From the cell containing the given text, extract its center point as (x, y) coordinate. 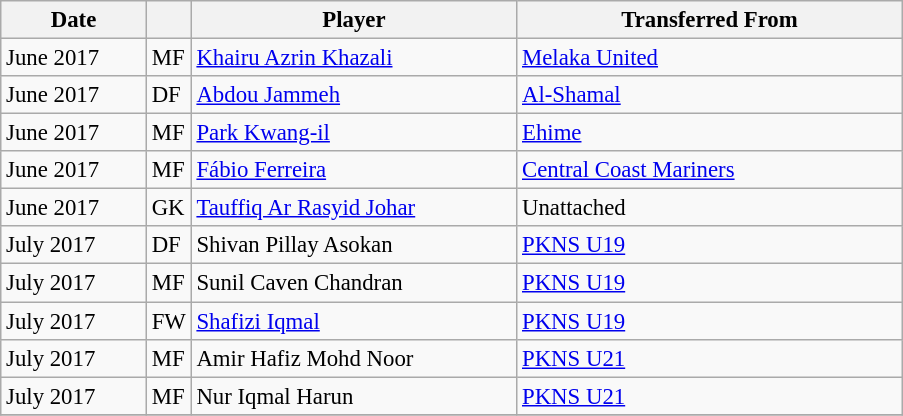
FW (168, 321)
Nur Iqmal Harun (354, 396)
Al-Shamal (710, 95)
Shivan Pillay Asokan (354, 245)
Tauffiq Ar Rasyid Johar (354, 208)
Unattached (710, 208)
Player (354, 20)
Date (74, 20)
Transferred From (710, 20)
Abdou Jammeh (354, 95)
Khairu Azrin Khazali (354, 58)
Melaka United (710, 58)
GK (168, 208)
Amir Hafiz Mohd Noor (354, 358)
Fábio Ferreira (354, 170)
Sunil Caven Chandran (354, 283)
Ehime (710, 133)
Park Kwang-il (354, 133)
Shafizi Iqmal (354, 321)
Central Coast Mariners (710, 170)
